Determine the [x, y] coordinate at the center of the cell enclosing the given text.  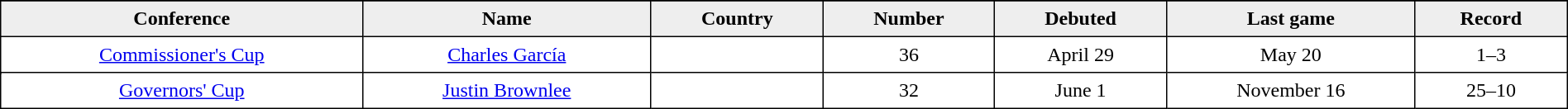
November 16 [1290, 91]
June 1 [1080, 91]
May 20 [1290, 54]
Country [738, 19]
Justin Brownlee [507, 91]
Debuted [1080, 19]
April 29 [1080, 54]
Commissioner's Cup [182, 54]
32 [909, 91]
Record [1492, 19]
Name [507, 19]
1–3 [1492, 54]
Last game [1290, 19]
25–10 [1492, 91]
Number [909, 19]
Conference [182, 19]
Governors' Cup [182, 91]
36 [909, 54]
Charles García [507, 54]
